Capture the cell that displays the provided text and extract its (x, y) central coordinate. 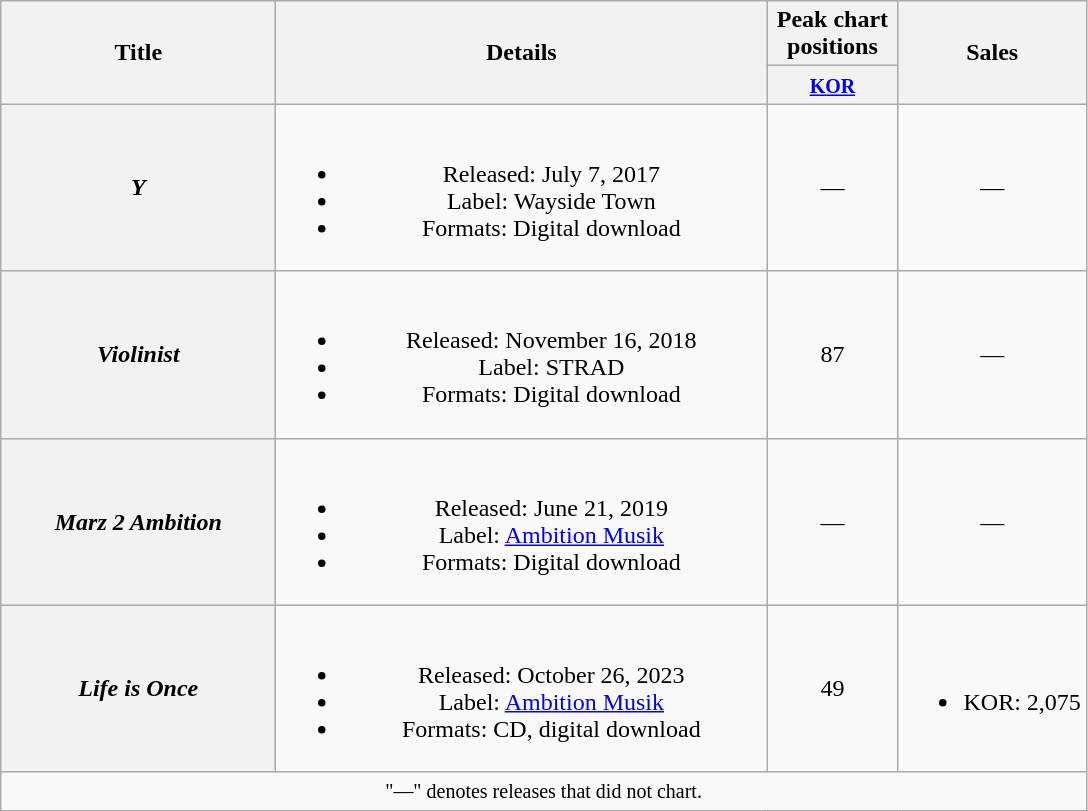
Peak chart positions (832, 34)
Violinist (138, 354)
Marz 2 Ambition (138, 522)
Released: June 21, 2019Label: Ambition MusikFormats: Digital download (522, 522)
Released: October 26, 2023Label: Ambition MusikFormats: CD, digital download (522, 688)
Y (138, 188)
87 (832, 354)
Title (138, 52)
KOR: 2,075 (992, 688)
Released: November 16, 2018Label: STRADFormats: Digital download (522, 354)
49 (832, 688)
KOR (832, 85)
Details (522, 52)
Life is Once (138, 688)
Released: July 7, 2017Label: Wayside TownFormats: Digital download (522, 188)
"—" denotes releases that did not chart. (544, 791)
Sales (992, 52)
